Search for the cell housing the specified text and yield its (X, Y) center coordinate. 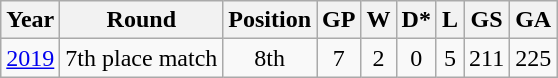
Position (270, 20)
W (378, 20)
GS (487, 20)
0 (416, 58)
5 (450, 58)
GA (534, 20)
D* (416, 20)
7th place match (142, 58)
225 (534, 58)
L (450, 20)
Year (30, 20)
2019 (30, 58)
211 (487, 58)
7 (339, 58)
8th (270, 58)
GP (339, 20)
Round (142, 20)
2 (378, 58)
